Search for the cell housing the specified text and yield its (x, y) center coordinate. 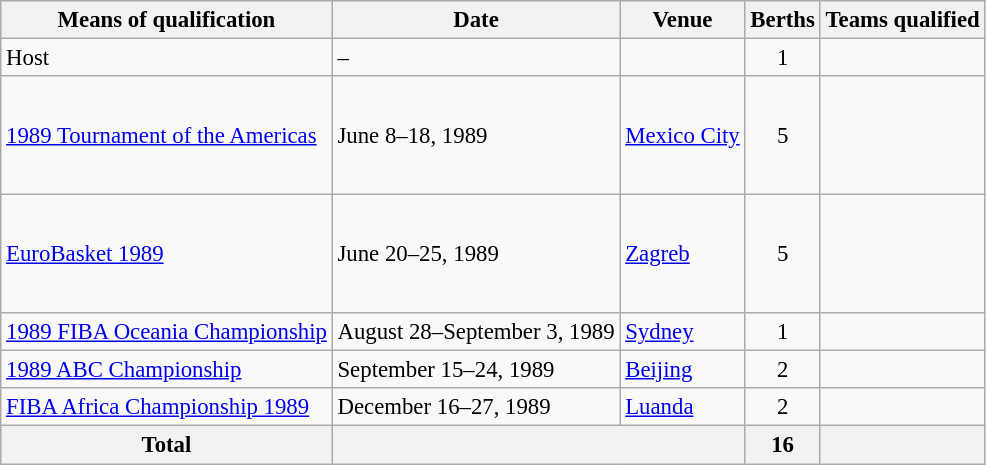
Zagreb (682, 254)
Sydney (682, 332)
Luanda (682, 407)
December 16–27, 1989 (476, 407)
EuroBasket 1989 (166, 254)
Beijing (682, 370)
Date (476, 20)
June 8–18, 1989 (476, 136)
FIBA Africa Championship 1989 (166, 407)
Berths (782, 20)
Means of qualification (166, 20)
Teams qualified (902, 20)
1989 ABC Championship (166, 370)
Mexico City (682, 136)
1989 FIBA Oceania Championship (166, 332)
September 15–24, 1989 (476, 370)
August 28–September 3, 1989 (476, 332)
16 (782, 445)
1989 Tournament of the Americas (166, 136)
Total (166, 445)
June 20–25, 1989 (476, 254)
Venue (682, 20)
– (476, 58)
Host (166, 58)
